Scan for the cell matching the given text and deliver its [X, Y] coordinate at center. 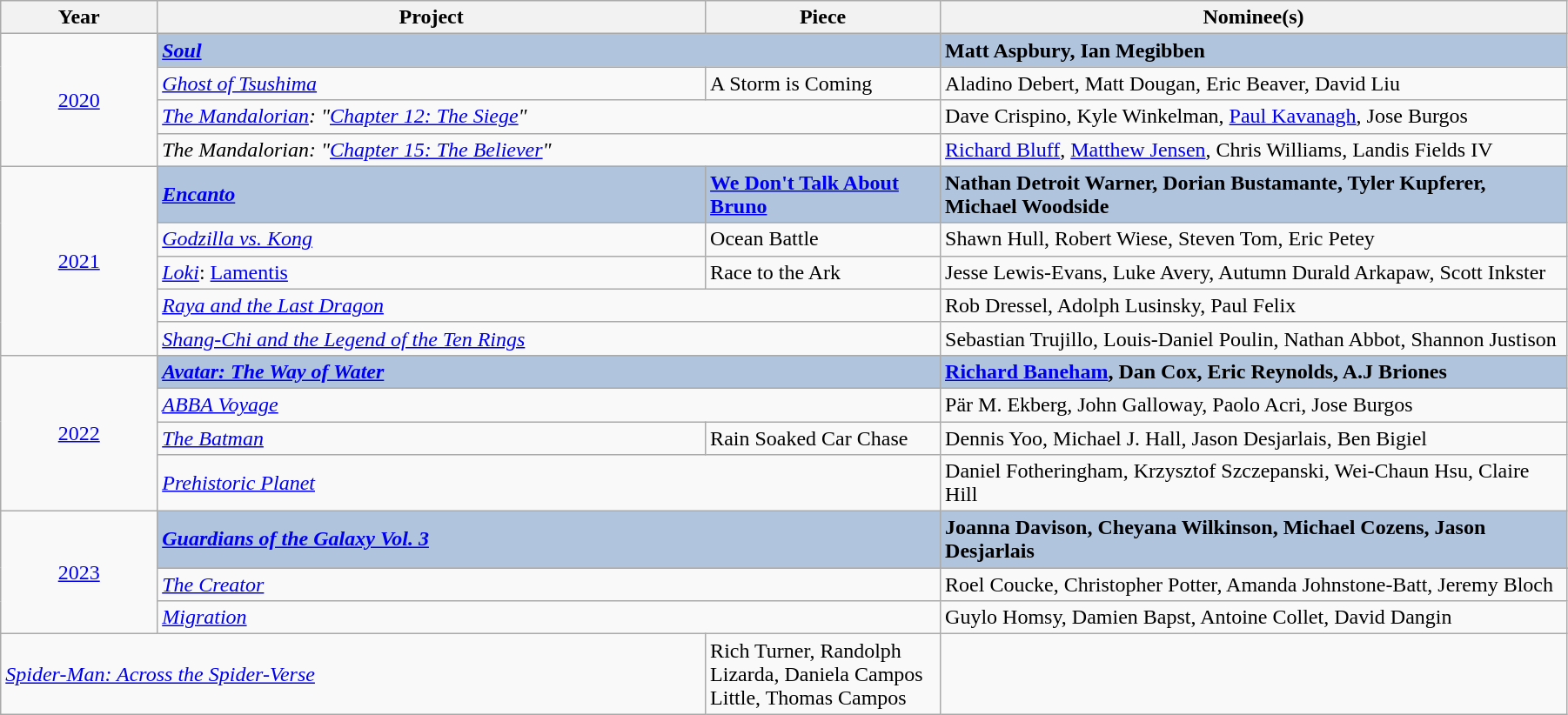
Godzilla vs. Kong [432, 239]
Jesse Lewis-Evans, Luke Avery, Autumn Durald Arkapaw, Scott Inkster [1254, 272]
Piece [823, 17]
Soul [549, 50]
The Mandalorian: "Chapter 12: The Siege" [549, 117]
Race to the Ark [823, 272]
2023 [79, 572]
Rich Turner, Randolph Lizarda, Daniela Campos Little, Thomas Campos [823, 674]
The Creator [549, 585]
The Batman [432, 438]
Joanna Davison, Cheyana Wilkinson, Michael Cozens, Jason Desjarlais [1254, 539]
Rain Soaked Car Chase [823, 438]
Pär M. Ekberg, John Galloway, Paolo Acri, Jose Burgos [1254, 404]
2021 [79, 261]
Shawn Hull, Robert Wiese, Steven Tom, Eric Petey [1254, 239]
A Storm is Coming [823, 84]
Matt Aspbury, Ian Megibben [1254, 50]
Dave Crispino, Kyle Winkelman, Paul Kavanagh, Jose Burgos [1254, 117]
Dennis Yoo, Michael J. Hall, Jason Desjarlais, Ben Bigiel [1254, 438]
Avatar: The Way of Water [549, 371]
Raya and the Last Dragon [549, 305]
Migration [549, 618]
Prehistoric Planet [549, 484]
Shang-Chi and the Legend of the Ten Rings [549, 338]
Project [432, 17]
Richard Bluff, Matthew Jensen, Chris Williams, Landis Fields IV [1254, 150]
Rob Dressel, Adolph Lusinsky, Paul Felix [1254, 305]
Loki: Lamentis [432, 272]
The Mandalorian: "Chapter 15: The Believer" [549, 150]
Nominee(s) [1254, 17]
Sebastian Trujillo, Louis-Daniel Poulin, Nathan Abbot, Shannon Justison [1254, 338]
ABBA Voyage [549, 404]
Ocean Battle [823, 239]
Guardians of the Galaxy Vol. 3 [549, 539]
We Don't Talk About Bruno [823, 195]
2022 [79, 433]
Aladino Debert, Matt Dougan, Eric Beaver, David Liu [1254, 84]
Spider-Man: Across the Spider-Verse [353, 674]
2020 [79, 100]
Encanto [432, 195]
Nathan Detroit Warner, Dorian Bustamante, Tyler Kupferer, Michael Woodside [1254, 195]
Roel Coucke, Christopher Potter, Amanda Johnstone-Batt, Jeremy Bloch [1254, 585]
Ghost of Tsushima [432, 84]
Richard Baneham, Dan Cox, Eric Reynolds, A.J Briones [1254, 371]
Guylo Homsy, Damien Bapst, Antoine Collet, David Dangin [1254, 618]
Daniel Fotheringham, Krzysztof Szczepanski, Wei-Chaun Hsu, Claire Hill [1254, 484]
Year [79, 17]
